For the text-containing cell, return its midpoint in [x, y] coordinate format. 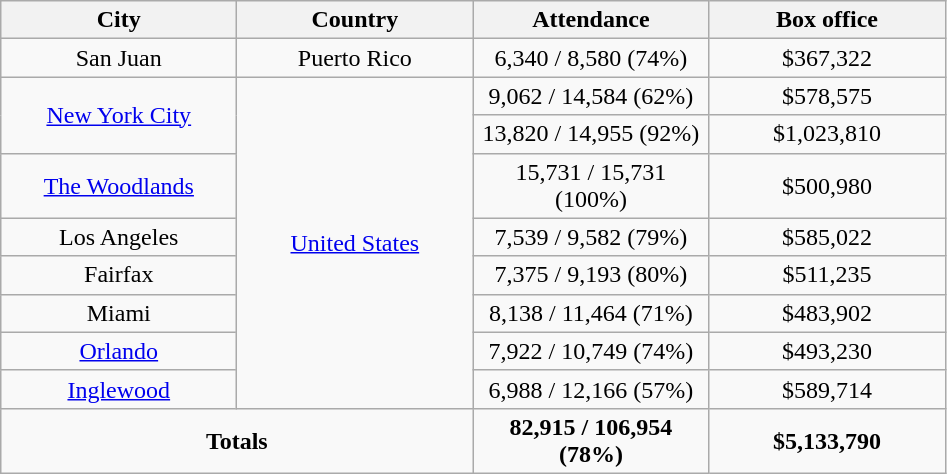
6,988 / 12,166 (57%) [591, 389]
Los Angeles [119, 237]
6,340 / 8,580 (74%) [591, 58]
Fairfax [119, 275]
Attendance [591, 20]
Inglewood [119, 389]
15,731 / 15,731 (100%) [591, 186]
Totals [237, 440]
$5,133,790 [827, 440]
Country [355, 20]
City [119, 20]
Orlando [119, 351]
$589,714 [827, 389]
8,138 / 11,464 (71%) [591, 313]
$367,322 [827, 58]
82,915 / 106,954 (78%) [591, 440]
$493,230 [827, 351]
$483,902 [827, 313]
7,539 / 9,582 (79%) [591, 237]
$1,023,810 [827, 134]
Box office [827, 20]
7,922 / 10,749 (74%) [591, 351]
Miami [119, 313]
The Woodlands [119, 186]
$511,235 [827, 275]
Puerto Rico [355, 58]
New York City [119, 115]
United States [355, 243]
$500,980 [827, 186]
San Juan [119, 58]
9,062 / 14,584 (62%) [591, 96]
$578,575 [827, 96]
7,375 / 9,193 (80%) [591, 275]
13,820 / 14,955 (92%) [591, 134]
$585,022 [827, 237]
